Detect which cell encompasses the target text, then output its (x, y) center coordinate. 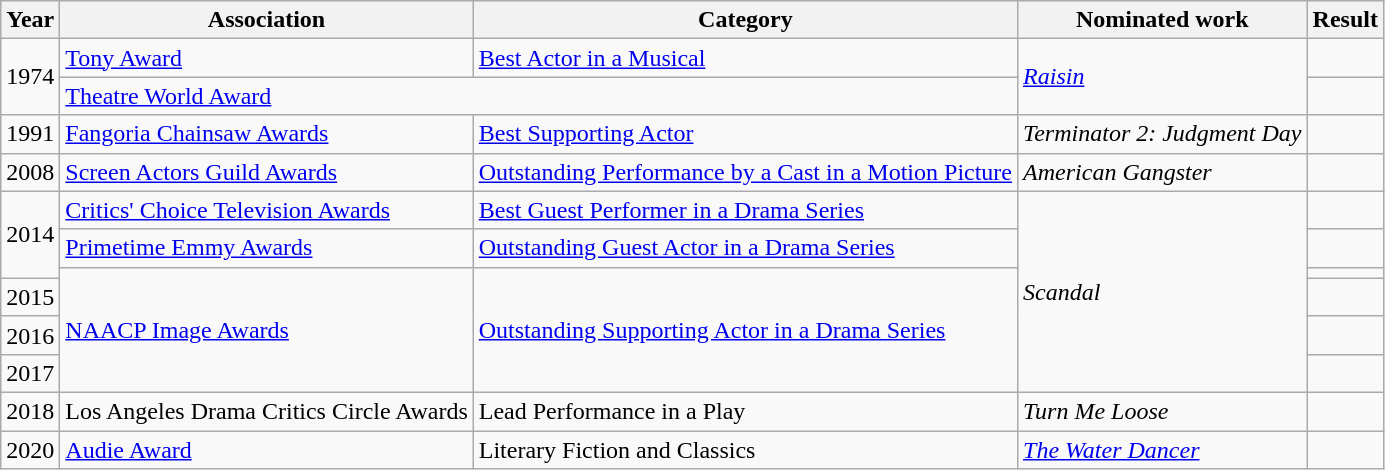
Category (745, 20)
2016 (30, 335)
Fangoria Chainsaw Awards (266, 134)
2008 (30, 172)
American Gangster (1163, 172)
The Water Dancer (1163, 449)
2014 (30, 234)
Tony Award (266, 58)
2017 (30, 373)
Scandal (1163, 292)
Association (266, 20)
Screen Actors Guild Awards (266, 172)
Result (1345, 20)
NAACP Image Awards (266, 330)
Los Angeles Drama Critics Circle Awards (266, 411)
Best Actor in a Musical (745, 58)
2020 (30, 449)
Terminator 2: Judgment Day (1163, 134)
1974 (30, 77)
1991 (30, 134)
Nominated work (1163, 20)
2018 (30, 411)
Best Guest Performer in a Drama Series (745, 210)
Year (30, 20)
Critics' Choice Television Awards (266, 210)
2015 (30, 297)
Literary Fiction and Classics (745, 449)
Best Supporting Actor (745, 134)
Audie Award (266, 449)
Outstanding Guest Actor in a Drama Series (745, 248)
Primetime Emmy Awards (266, 248)
Outstanding Supporting Actor in a Drama Series (745, 330)
Theatre World Award (539, 96)
Raisin (1163, 77)
Outstanding Performance by a Cast in a Motion Picture (745, 172)
Lead Performance in a Play (745, 411)
Turn Me Loose (1163, 411)
